Scan for the cell matching the given text and deliver its (x, y) coordinate at center. 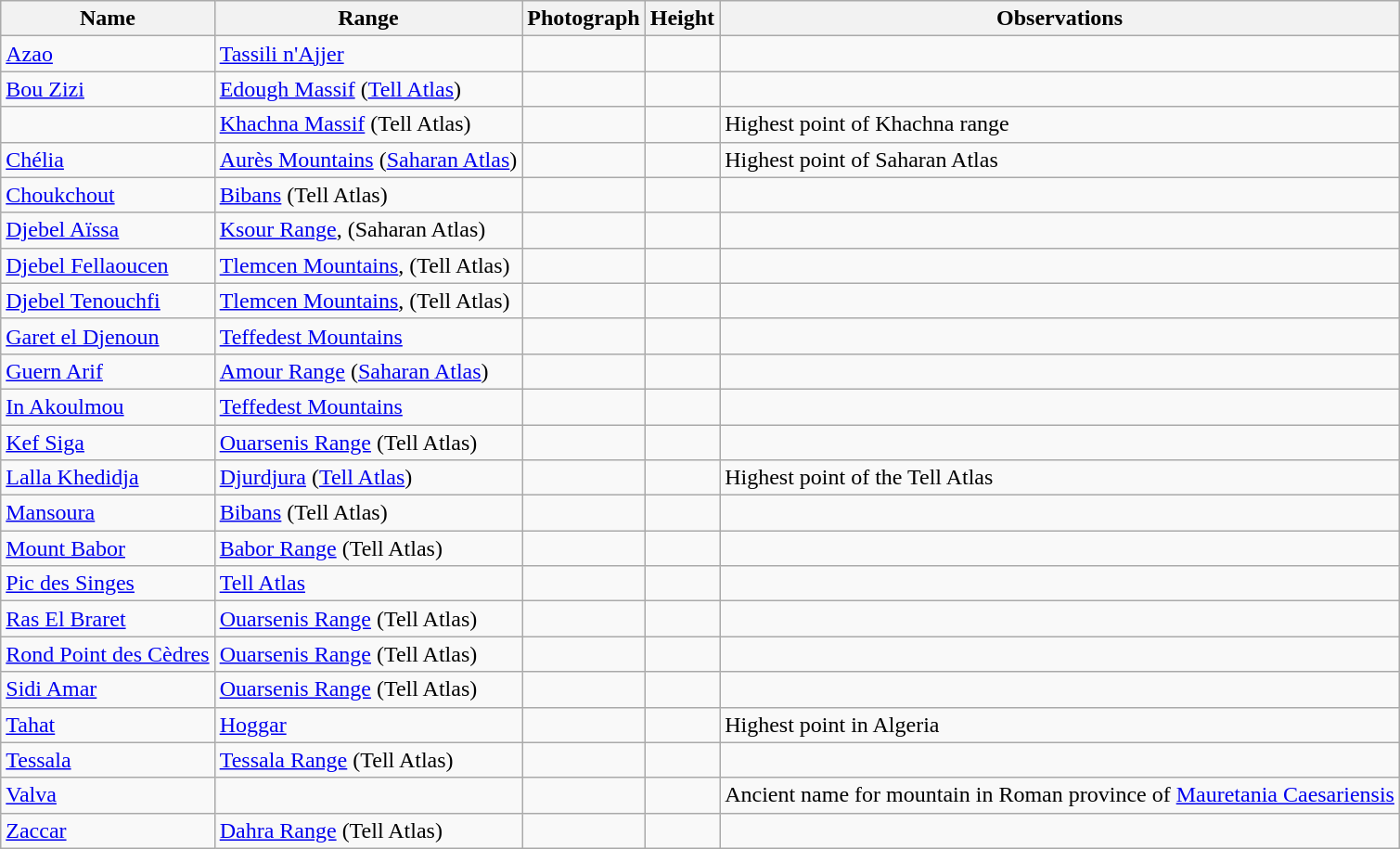
Ras El Braret (108, 619)
Highest point in Algeria (1060, 725)
Tessala Range (Tell Atlas) (368, 760)
Edough Massif (Tell Atlas) (368, 89)
Djebel Aïssa (108, 230)
Mount Babor (108, 548)
Pic des Singes (108, 584)
Khachna Massif (Tell Atlas) (368, 124)
Aurès Mountains (Saharan Atlas) (368, 160)
Observations (1060, 19)
Amour Range (Saharan Atlas) (368, 371)
Djebel Tenouchfi (108, 301)
Mansoura (108, 513)
Tahat (108, 725)
Babor Range (Tell Atlas) (368, 548)
Lalla Khedidja (108, 478)
Dahra Range (Tell Atlas) (368, 830)
Garet el Djenoun (108, 336)
Zaccar (108, 830)
Highest point of Saharan Atlas (1060, 160)
Tell Atlas (368, 584)
Ancient name for mountain in Roman province of Mauretania Caesariensis (1060, 795)
Rond Point des Cèdres (108, 654)
Photograph (584, 19)
Djebel Fellaoucen (108, 265)
Ksour Range, (Saharan Atlas) (368, 230)
Choukchout (108, 195)
Azao (108, 54)
In Akoulmou (108, 406)
Djurdjura (Tell Atlas) (368, 478)
Name (108, 19)
Sidi Amar (108, 689)
Tassili n'Ajjer (368, 54)
Kef Siga (108, 443)
Height (682, 19)
Valva (108, 795)
Range (368, 19)
Hoggar (368, 725)
Chélia (108, 160)
Tessala (108, 760)
Highest point of the Tell Atlas (1060, 478)
Highest point of Khachna range (1060, 124)
Guern Arif (108, 371)
Bou Zizi (108, 89)
